Determine the [x, y] coordinate at the center of the cell enclosing the given text.  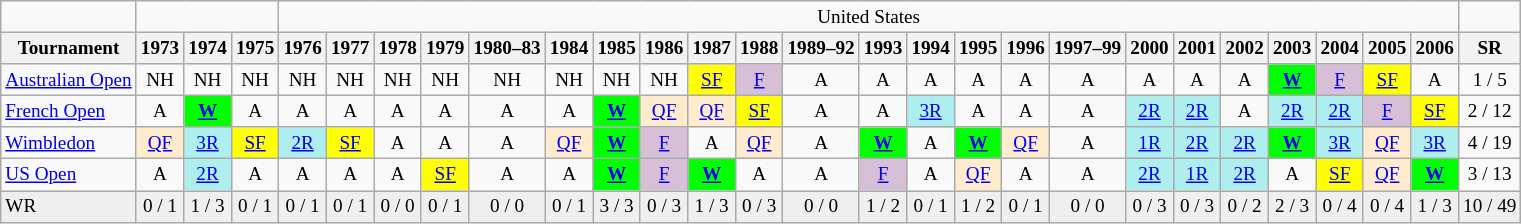
US Open [68, 175]
1986 [664, 48]
Australian Open [68, 80]
French Open [68, 111]
1975 [255, 48]
0 / 2 [1245, 206]
1978 [398, 48]
Tournament [68, 48]
2005 [1387, 48]
1997–99 [1087, 48]
SR [1489, 48]
3 / 3 [617, 206]
1996 [1026, 48]
United States [869, 17]
Wimbledon [68, 143]
1994 [931, 48]
2001 [1197, 48]
2 / 12 [1489, 111]
2003 [1292, 48]
1985 [617, 48]
1980–83 [507, 48]
1977 [350, 48]
1976 [303, 48]
WR [68, 206]
2 / 3 [1292, 206]
3 / 13 [1489, 175]
1973 [160, 48]
1993 [883, 48]
4 / 19 [1489, 143]
2004 [1340, 48]
2006 [1435, 48]
1974 [208, 48]
2002 [1245, 48]
1995 [978, 48]
1 / 5 [1489, 80]
1987 [712, 48]
1988 [759, 48]
10 / 49 [1489, 206]
2000 [1150, 48]
1984 [569, 48]
1979 [445, 48]
1989–92 [821, 48]
